Detect which cell encompasses the target text, then output its [X, Y] center coordinate. 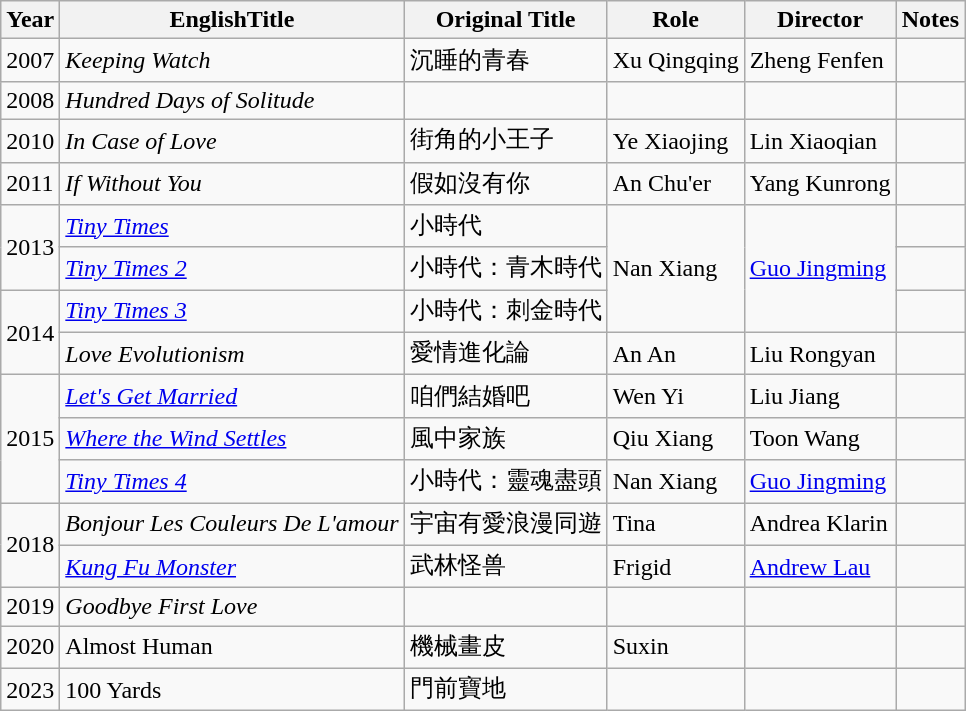
宇宙有愛浪漫同遊 [506, 524]
2020 [30, 648]
門前寶地 [506, 690]
小時代 [506, 226]
愛情進化論 [506, 354]
Hundred Days of Solitude [232, 100]
Let's Get Married [232, 396]
2010 [30, 140]
Role [676, 20]
街角的小王子 [506, 140]
Tiny Times 3 [232, 312]
Where the Wind Settles [232, 438]
Tiny Times 4 [232, 482]
Bonjour Les Couleurs De L'amour [232, 524]
2008 [30, 100]
2007 [30, 60]
Tina [676, 524]
Wen Yi [676, 396]
Ye Xiaojing [676, 140]
Original Title [506, 20]
2015 [30, 439]
Lin Xiaoqian [820, 140]
2013 [30, 248]
In Case of Love [232, 140]
小時代：刺金時代 [506, 312]
Yang Kunrong [820, 184]
風中家族 [506, 438]
Liu Jiang [820, 396]
Andrew Lau [820, 566]
If Without You [232, 184]
Notes [930, 20]
100 Yards [232, 690]
An Chu'er [676, 184]
Goodbye First Love [232, 607]
2018 [30, 544]
2014 [30, 332]
EnglishTitle [232, 20]
Suxin [676, 648]
Qiu Xiang [676, 438]
Zheng Fenfen [820, 60]
咱們結婚吧 [506, 396]
Tiny Times 2 [232, 268]
Liu Rongyan [820, 354]
Love Evolutionism [232, 354]
Xu Qingqing [676, 60]
Director [820, 20]
Kung Fu Monster [232, 566]
小時代：靈魂盡頭 [506, 482]
Toon Wang [820, 438]
Year [30, 20]
Andrea Klarin [820, 524]
Frigid [676, 566]
武林怪兽 [506, 566]
An An [676, 354]
假如沒有你 [506, 184]
小時代：青木時代 [506, 268]
Tiny Times [232, 226]
2019 [30, 607]
2011 [30, 184]
2023 [30, 690]
沉睡的青春 [506, 60]
機械畫皮 [506, 648]
Keeping Watch [232, 60]
Almost Human [232, 648]
